Find where the given text appears and provide that cell's center as [X, Y] coordinate. 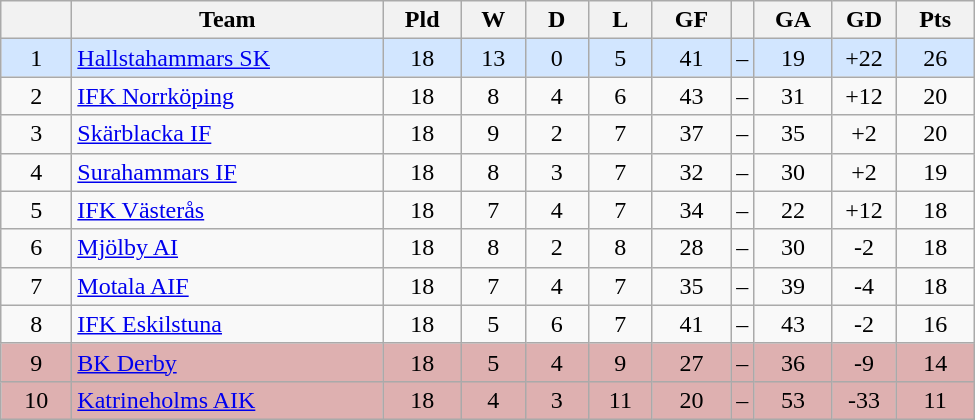
32 [692, 172]
31 [794, 96]
36 [794, 362]
28 [692, 248]
L [621, 20]
Pld [422, 20]
53 [794, 400]
26 [936, 58]
Motala AIF [228, 286]
1 [36, 58]
22 [794, 210]
IFK Norrköping [228, 96]
14 [936, 362]
-33 [864, 400]
13 [493, 58]
-9 [864, 362]
Mjölby AI [228, 248]
Skärblacka IF [228, 134]
Team [228, 20]
D [557, 20]
W [493, 20]
27 [692, 362]
+22 [864, 58]
34 [692, 210]
IFK Västerås [228, 210]
BK Derby [228, 362]
16 [936, 324]
IFK Eskilstuna [228, 324]
GA [794, 20]
Surahammars IF [228, 172]
37 [692, 134]
Hallstahammars SK [228, 58]
GF [692, 20]
Katrineholms AIK [228, 400]
0 [557, 58]
GD [864, 20]
-4 [864, 286]
10 [36, 400]
39 [794, 286]
Pts [936, 20]
